Search for the cell housing the specified text and yield its [x, y] center coordinate. 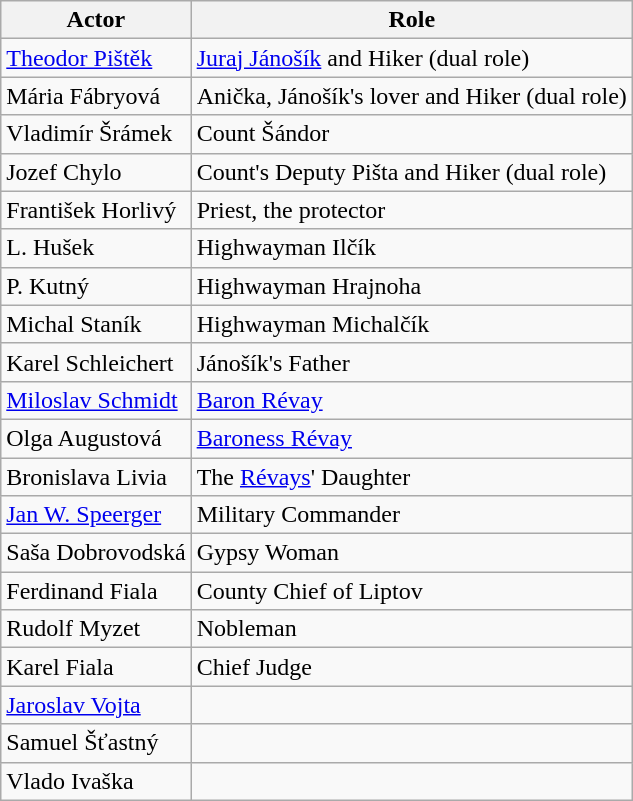
Mária Fábryová [96, 96]
Vlado Ivaška [96, 781]
Baron Révay [412, 400]
Vladimír Šrámek [96, 134]
P. Kutný [96, 286]
Gypsy Woman [412, 553]
Priest, the protector [412, 210]
Rudolf Myzet [96, 629]
Karel Schleichert [96, 362]
Nobleman [412, 629]
Michal Staník [96, 324]
Actor [96, 20]
Olga Augustová [96, 438]
Anička, Jánošík's lover and Hiker (dual role) [412, 96]
Jaroslav Vojta [96, 705]
Theodor Pištěk [96, 58]
Bronislava Livia [96, 477]
Saša Dobrovodská [96, 553]
Jan W. Speerger [96, 515]
County Chief of Liptov [412, 591]
Highwayman Ilčík [412, 248]
Jozef Chylo [96, 172]
Highwayman Michalčík [412, 324]
Baroness Révay [412, 438]
Highwayman Hrajnoha [412, 286]
Role [412, 20]
Miloslav Schmidt [96, 400]
L. Hušek [96, 248]
František Horlivý [96, 210]
Samuel Šťastný [96, 743]
Count Šándor [412, 134]
The Révays' Daughter [412, 477]
Juraj Jánošík and Hiker (dual role) [412, 58]
Count's Deputy Pišta and Hiker (dual role) [412, 172]
Chief Judge [412, 667]
Ferdinand Fiala [96, 591]
Karel Fiala [96, 667]
Military Commander [412, 515]
Jánošík's Father [412, 362]
